Pinpoint the cell where the given text exists, returning its [X, Y] midpoint coordinate. 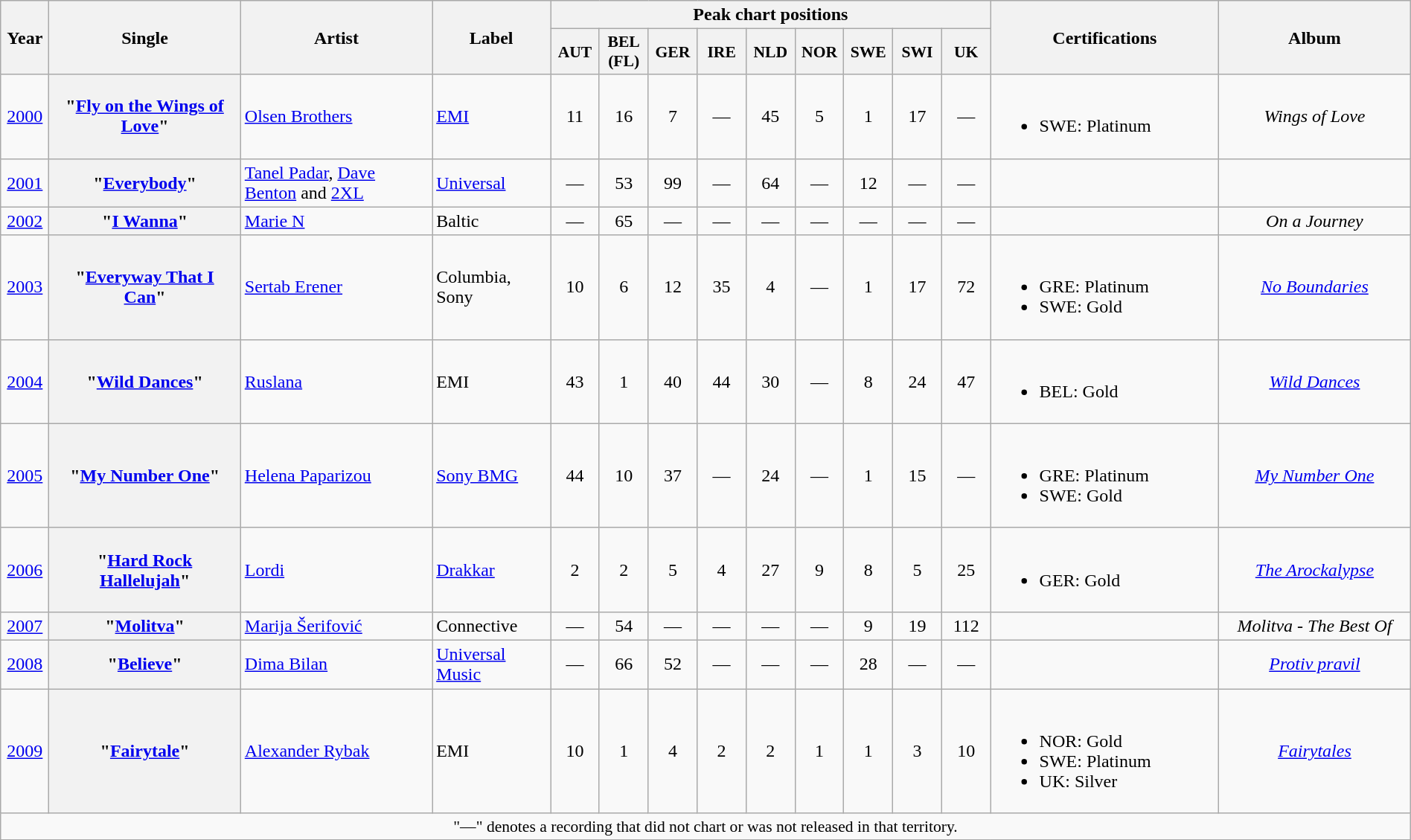
64 [770, 183]
66 [624, 664]
72 [966, 287]
Ruslana [336, 381]
Marija Šerifović [336, 626]
Molitva - The Best Of [1315, 626]
BEL: Gold [1104, 381]
SWE [868, 52]
SWE: Platinum [1104, 116]
Tanel Padar, Dave Benton and 2XL [336, 183]
2009 [25, 751]
NOR [819, 52]
7 [673, 116]
GER [673, 52]
Label [491, 37]
"Believe" [144, 664]
AUT [575, 52]
2004 [25, 381]
2000 [25, 116]
2001 [25, 183]
25 [966, 570]
99 [673, 183]
Universal [491, 183]
Peak chart positions [771, 15]
30 [770, 381]
Connective [491, 626]
52 [673, 664]
3 [918, 751]
16 [624, 116]
Dima Bilan [336, 664]
"I Wanna" [144, 221]
"Fly on the Wings of Love" [144, 116]
Certifications [1104, 37]
GER: Gold [1104, 570]
65 [624, 221]
47 [966, 381]
Baltic [491, 221]
Wild Dances [1315, 381]
IRE [722, 52]
SWI [918, 52]
NLD [770, 52]
6 [624, 287]
11 [575, 116]
35 [722, 287]
The Arockalypse [1315, 570]
43 [575, 381]
Universal Music [491, 664]
2008 [25, 664]
Album [1315, 37]
2007 [25, 626]
2006 [25, 570]
"Everybody" [144, 183]
19 [918, 626]
2003 [25, 287]
NOR: GoldSWE: PlatinumUK: Silver [1104, 751]
Columbia, Sony [491, 287]
"Everyway That I Can" [144, 287]
28 [868, 664]
54 [624, 626]
"Wild Dances" [144, 381]
Drakkar [491, 570]
"My Number One" [144, 475]
53 [624, 183]
Sertab Erener [336, 287]
Helena Paparizou [336, 475]
No Boundaries [1315, 287]
On a Journey [1315, 221]
2002 [25, 221]
BEL(FL) [624, 52]
Single [144, 37]
112 [966, 626]
37 [673, 475]
UK [966, 52]
"Molitva" [144, 626]
"—" denotes a recording that did not chart or was not released in that territory. [705, 827]
27 [770, 570]
Protiv pravil [1315, 664]
Olsen Brothers [336, 116]
Wings of Love [1315, 116]
2005 [25, 475]
"Hard Rock Hallelujah" [144, 570]
Fairytales [1315, 751]
Alexander Rybak [336, 751]
15 [918, 475]
Artist [336, 37]
"Fairytale" [144, 751]
Lordi [336, 570]
40 [673, 381]
Sony BMG [491, 475]
My Number One [1315, 475]
45 [770, 116]
Year [25, 37]
Marie N [336, 221]
